Output the (X, Y) coordinate of the center of the cell containing the given text.  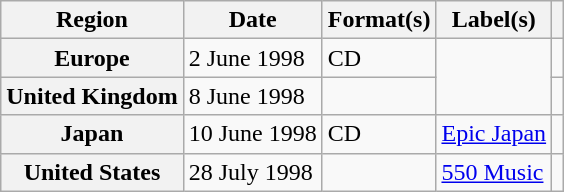
Label(s) (494, 20)
Epic Japan (494, 134)
Region (92, 20)
United Kingdom (92, 96)
10 June 1998 (252, 134)
Date (252, 20)
Japan (92, 134)
Europe (92, 58)
United States (92, 172)
28 July 1998 (252, 172)
550 Music (494, 172)
2 June 1998 (252, 58)
Format(s) (379, 20)
8 June 1998 (252, 96)
